Locate the cell with the specified text and output its (x, y) center coordinate. 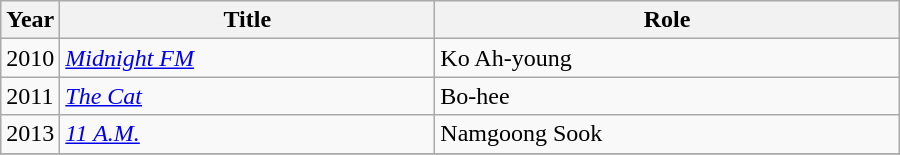
Ko Ah-young (667, 58)
2011 (30, 96)
2010 (30, 58)
Role (667, 20)
11 A.M. (248, 134)
2013 (30, 134)
Title (248, 20)
Midnight FM (248, 58)
Namgoong Sook (667, 134)
The Cat (248, 96)
Year (30, 20)
Bo-hee (667, 96)
